Return the [x, y] coordinate for the center point of the cell that contains the specified text.  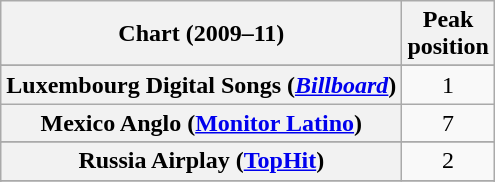
Luxembourg Digital Songs (Billboard) [202, 85]
1 [448, 85]
Mexico Anglo (Monitor Latino) [202, 123]
Russia Airplay (TopHit) [202, 161]
Chart (2009–11) [202, 34]
Peakposition [448, 34]
2 [448, 161]
7 [448, 123]
